Extract the [x, y] coordinate from the center of the cell holding the provided text.  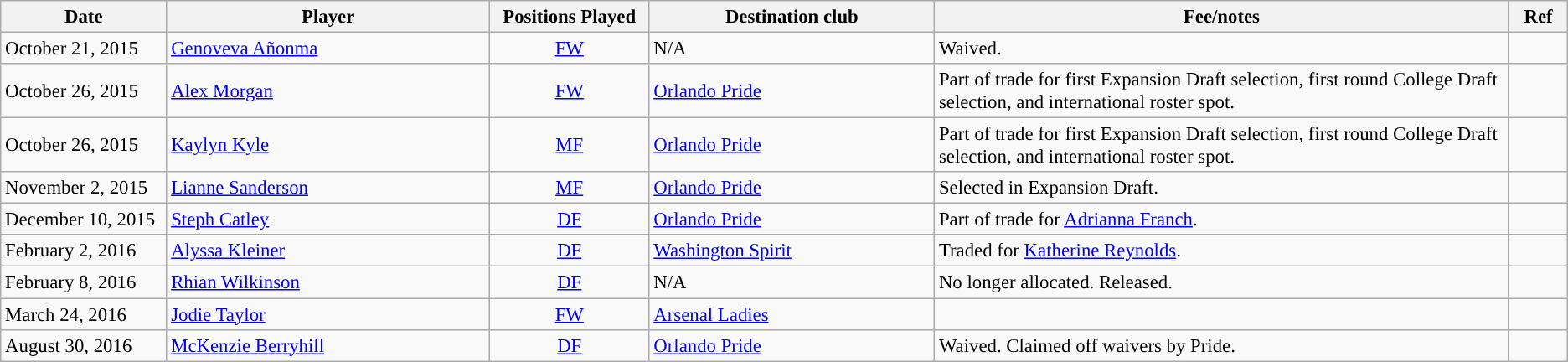
Kaylyn Kyle [328, 146]
Arsenal Ladies [792, 314]
Jodie Taylor [328, 314]
Destination club [792, 17]
Positions Played [570, 17]
December 10, 2015 [84, 220]
Ref [1538, 17]
October 21, 2015 [84, 49]
Fee/notes [1222, 17]
Alex Morgan [328, 90]
McKenzie Berryhill [328, 345]
February 2, 2016 [84, 251]
March 24, 2016 [84, 314]
Rhian Wilkinson [328, 282]
Genoveva Añonma [328, 49]
February 8, 2016 [84, 282]
Steph Catley [328, 220]
Traded for Katherine Reynolds. [1222, 251]
Selected in Expansion Draft. [1222, 188]
Waived. Claimed off waivers by Pride. [1222, 345]
November 2, 2015 [84, 188]
Lianne Sanderson [328, 188]
Player [328, 17]
No longer allocated. Released. [1222, 282]
Waived. [1222, 49]
Alyssa Kleiner [328, 251]
Washington Spirit [792, 251]
August 30, 2016 [84, 345]
Date [84, 17]
Part of trade for Adrianna Franch. [1222, 220]
